From the cell containing the given text, extract its center point as (X, Y) coordinate. 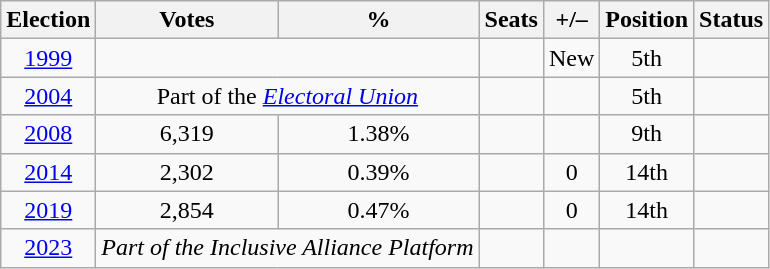
2019 (48, 210)
+/– (571, 20)
1.38% (378, 134)
Votes (187, 20)
2014 (48, 172)
2,854 (187, 210)
New (571, 58)
Part of the Inclusive Alliance Platform (288, 248)
Position (647, 20)
2,302 (187, 172)
0.47% (378, 210)
Seats (511, 20)
Status (732, 20)
% (378, 20)
0.39% (378, 172)
6,319 (187, 134)
2004 (48, 96)
1999 (48, 58)
Election (48, 20)
2023 (48, 248)
Part of the Electoral Union (288, 96)
2008 (48, 134)
9th (647, 134)
